Identify which cell holds the provided text, then report its (x, y) central coordinate. 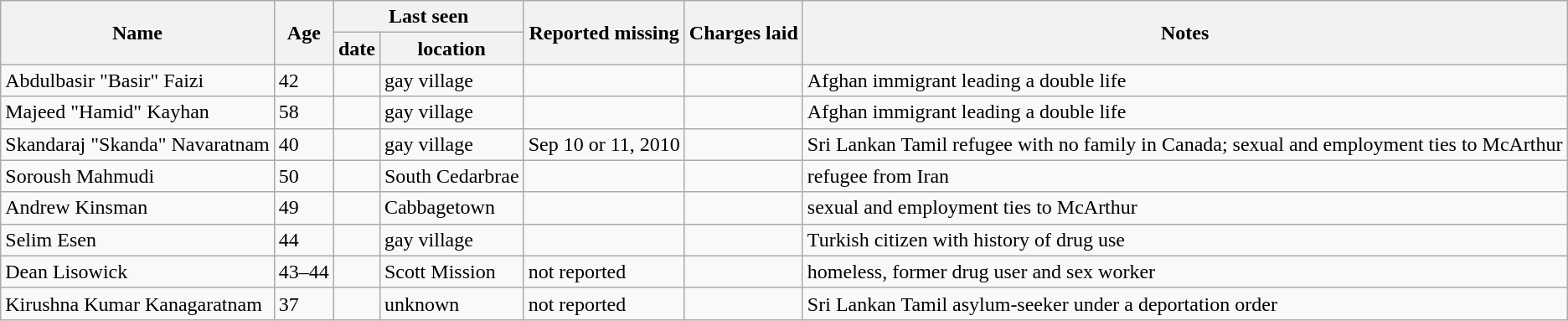
Age (303, 33)
50 (303, 176)
Sep 10 or 11, 2010 (604, 144)
Last seen (429, 17)
Turkish citizen with history of drug use (1184, 240)
location (451, 49)
refugee from Iran (1184, 176)
40 (303, 144)
Reported missing (604, 33)
Sri Lankan Tamil asylum-seeker under a deportation order (1184, 303)
Kirushna Kumar Kanagaratnam (137, 303)
43–44 (303, 272)
Sri Lankan Tamil refugee with no family in Canada; sexual and employment ties to McArthur (1184, 144)
44 (303, 240)
South Cedarbrae (451, 176)
Notes (1184, 33)
42 (303, 80)
date (357, 49)
Abdulbasir "Basir" Faizi (137, 80)
sexual and employment ties to McArthur (1184, 208)
homeless, former drug user and sex worker (1184, 272)
Majeed "Hamid" Kayhan (137, 112)
Dean Lisowick (137, 272)
Cabbagetown (451, 208)
Soroush Mahmudi (137, 176)
Andrew Kinsman (137, 208)
Skandaraj "Skanda" Navaratnam (137, 144)
58 (303, 112)
Scott Mission (451, 272)
Selim Esen (137, 240)
Name (137, 33)
37 (303, 303)
Charges laid (744, 33)
49 (303, 208)
unknown (451, 303)
